Provide the [X, Y] coordinate of the cell's center where the given text is located.  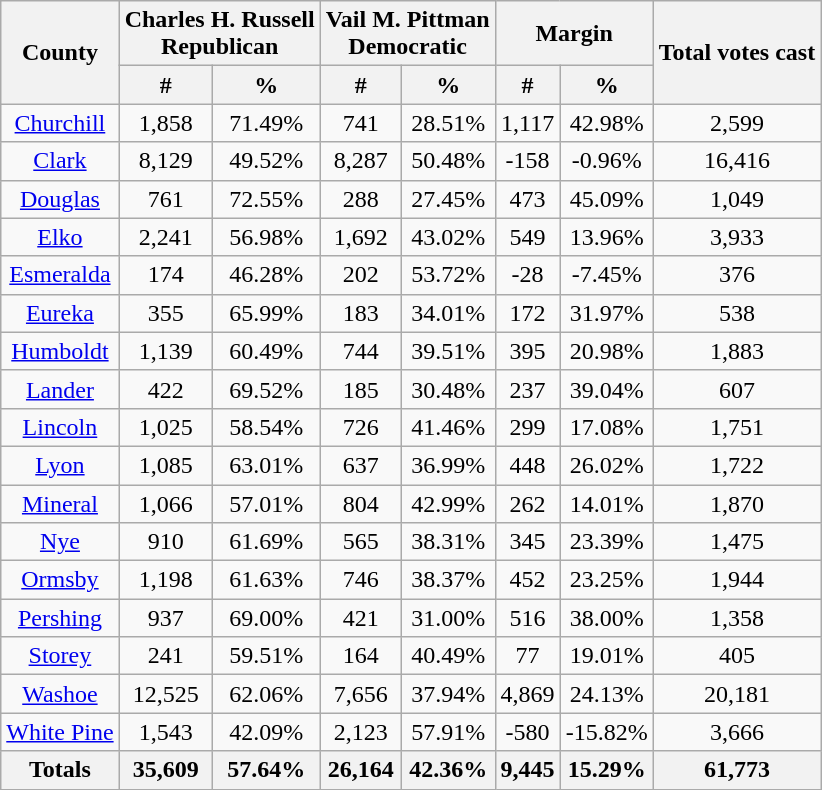
Nye [60, 542]
1,025 [166, 427]
1,358 [737, 618]
Lyon [60, 465]
516 [528, 618]
2,599 [737, 123]
-15.82% [606, 732]
8,287 [360, 161]
24.13% [606, 694]
172 [528, 313]
38.37% [448, 580]
448 [528, 465]
69.52% [266, 389]
53.72% [448, 275]
-7.45% [606, 275]
12,525 [166, 694]
744 [360, 351]
13.96% [606, 237]
61.69% [266, 542]
473 [528, 199]
39.04% [606, 389]
237 [528, 389]
23.25% [606, 580]
746 [360, 580]
1,883 [737, 351]
Eureka [60, 313]
36.99% [448, 465]
40.49% [448, 656]
726 [360, 427]
60.49% [266, 351]
Margin [574, 34]
1,751 [737, 427]
38.31% [448, 542]
Clark [60, 161]
31.97% [606, 313]
62.06% [266, 694]
38.00% [606, 618]
1,858 [166, 123]
20,181 [737, 694]
288 [360, 199]
1,692 [360, 237]
2,241 [166, 237]
19.01% [606, 656]
2,123 [360, 732]
42.98% [606, 123]
164 [360, 656]
Humboldt [60, 351]
20.98% [606, 351]
69.00% [266, 618]
Elko [60, 237]
804 [360, 503]
17.08% [606, 427]
49.52% [266, 161]
30.48% [448, 389]
Totals [60, 770]
1,543 [166, 732]
57.91% [448, 732]
185 [360, 389]
34.01% [448, 313]
3,933 [737, 237]
565 [360, 542]
Vail M. PittmanDemocratic [408, 34]
42.09% [266, 732]
355 [166, 313]
61.63% [266, 580]
58.54% [266, 427]
16,416 [737, 161]
50.48% [448, 161]
761 [166, 199]
35,609 [166, 770]
3,666 [737, 732]
1,475 [737, 542]
741 [360, 123]
63.01% [266, 465]
39.51% [448, 351]
45.09% [606, 199]
57.64% [266, 770]
910 [166, 542]
28.51% [448, 123]
202 [360, 275]
26,164 [360, 770]
-580 [528, 732]
42.36% [448, 770]
Lander [60, 389]
421 [360, 618]
-158 [528, 161]
Douglas [60, 199]
Ormsby [60, 580]
Lincoln [60, 427]
183 [360, 313]
241 [166, 656]
White Pine [60, 732]
Charles H. RussellRepublican [220, 34]
71.49% [266, 123]
1,198 [166, 580]
1,117 [528, 123]
15.29% [606, 770]
452 [528, 580]
57.01% [266, 503]
422 [166, 389]
Mineral [60, 503]
41.46% [448, 427]
8,129 [166, 161]
14.01% [606, 503]
7,656 [360, 694]
Total votes cast [737, 52]
1,139 [166, 351]
37.94% [448, 694]
31.00% [448, 618]
549 [528, 237]
405 [737, 656]
174 [166, 275]
42.99% [448, 503]
Washoe [60, 694]
395 [528, 351]
1,066 [166, 503]
23.39% [606, 542]
1,870 [737, 503]
1,722 [737, 465]
376 [737, 275]
637 [360, 465]
299 [528, 427]
1,049 [737, 199]
Pershing [60, 618]
607 [737, 389]
Esmeralda [60, 275]
46.28% [266, 275]
Churchill [60, 123]
County [60, 52]
262 [528, 503]
77 [528, 656]
26.02% [606, 465]
Storey [60, 656]
937 [166, 618]
27.45% [448, 199]
9,445 [528, 770]
61,773 [737, 770]
43.02% [448, 237]
1,085 [166, 465]
65.99% [266, 313]
-0.96% [606, 161]
56.98% [266, 237]
1,944 [737, 580]
59.51% [266, 656]
538 [737, 313]
72.55% [266, 199]
4,869 [528, 694]
-28 [528, 275]
345 [528, 542]
